Output the (x, y) coordinate of the center of the cell containing the given text.  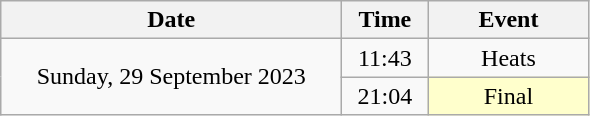
Time (385, 20)
Heats (508, 58)
21:04 (385, 96)
Sunday, 29 September 2023 (172, 77)
Date (172, 20)
Event (508, 20)
Final (508, 96)
11:43 (385, 58)
